Capture the cell that displays the provided text and extract its (X, Y) central coordinate. 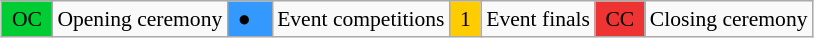
Opening ceremony (140, 19)
● (250, 19)
OC (26, 19)
CC (620, 19)
Event competitions (360, 19)
Event finals (538, 19)
1 (465, 19)
Closing ceremony (729, 19)
